Locate the cell with the specified text and output its (X, Y) center coordinate. 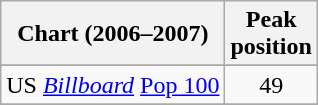
49 (271, 85)
Chart (2006–2007) (113, 34)
Peakposition (271, 34)
US Billboard Pop 100 (113, 85)
